Determine the (x, y) coordinate at the center of the cell enclosing the given text.  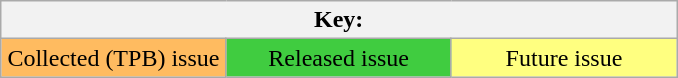
Future issue (564, 58)
Released issue (338, 58)
Key: (339, 20)
Collected (TPB) issue (114, 58)
